Provide the (x, y) coordinate of the cell's center where the given text is located.  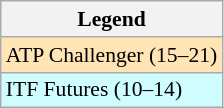
Legend (112, 19)
ITF Futures (10–14) (112, 90)
ATP Challenger (15–21) (112, 55)
